Capture the cell that displays the provided text and extract its (x, y) central coordinate. 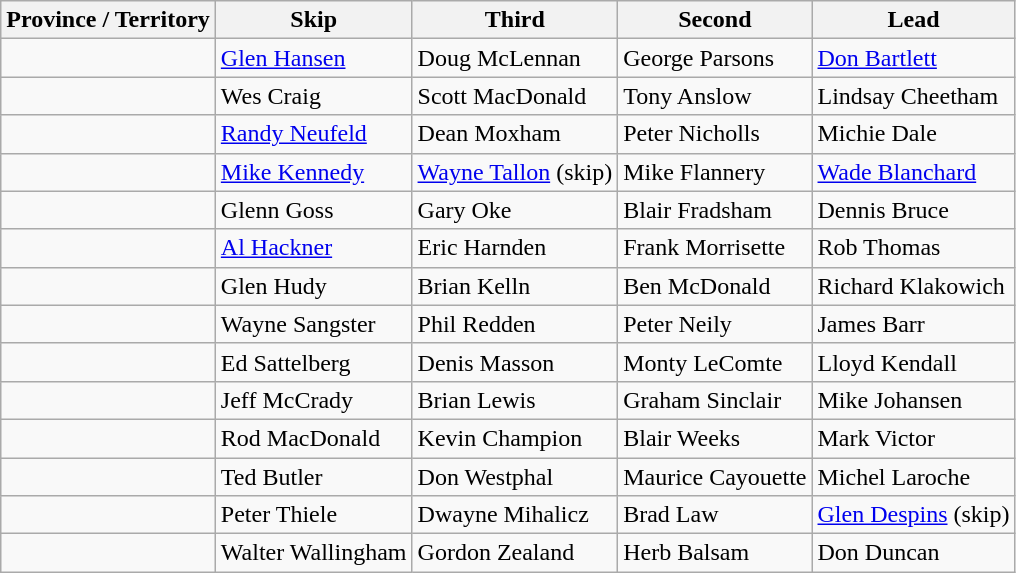
Blair Fradsham (715, 210)
Glen Despins (skip) (914, 515)
Third (515, 20)
Skip (314, 20)
Rod MacDonald (314, 438)
Province / Territory (108, 20)
Denis Masson (515, 362)
Gary Oke (515, 210)
Phil Redden (515, 324)
Scott MacDonald (515, 96)
Monty LeComte (715, 362)
Dennis Bruce (914, 210)
Doug McLennan (515, 58)
Peter Thiele (314, 515)
Frank Morrisette (715, 248)
Don Westphal (515, 477)
Brian Kelln (515, 286)
Wayne Sangster (314, 324)
Gordon Zealand (515, 553)
Kevin Champion (515, 438)
Randy Neufeld (314, 134)
Wade Blanchard (914, 172)
Wes Craig (314, 96)
Dwayne Mihalicz (515, 515)
Wayne Tallon (skip) (515, 172)
Don Duncan (914, 553)
Mike Flannery (715, 172)
Michie Dale (914, 134)
James Barr (914, 324)
Dean Moxham (515, 134)
Lloyd Kendall (914, 362)
Rob Thomas (914, 248)
George Parsons (715, 58)
Glen Hudy (314, 286)
Peter Neily (715, 324)
Don Bartlett (914, 58)
Second (715, 20)
Walter Wallingham (314, 553)
Brian Lewis (515, 400)
Maurice Cayouette (715, 477)
Lindsay Cheetham (914, 96)
Mike Kennedy (314, 172)
Glen Hansen (314, 58)
Mike Johansen (914, 400)
Ed Sattelberg (314, 362)
Tony Anslow (715, 96)
Graham Sinclair (715, 400)
Al Hackner (314, 248)
Jeff McCrady (314, 400)
Brad Law (715, 515)
Glenn Goss (314, 210)
Blair Weeks (715, 438)
Peter Nicholls (715, 134)
Ted Butler (314, 477)
Michel Laroche (914, 477)
Lead (914, 20)
Eric Harnden (515, 248)
Ben McDonald (715, 286)
Herb Balsam (715, 553)
Richard Klakowich (914, 286)
Mark Victor (914, 438)
